From the cell containing the given text, extract its center point as [X, Y] coordinate. 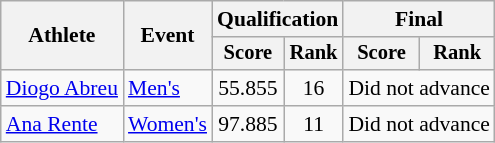
Women's [168, 124]
Men's [168, 88]
Event [168, 36]
55.855 [248, 88]
Diogo Abreu [62, 88]
Final [419, 19]
11 [314, 124]
Athlete [62, 36]
Qualification [278, 19]
97.885 [248, 124]
Ana Rente [62, 124]
16 [314, 88]
